Provide the (X, Y) coordinate of the cell's center where the given text is located.  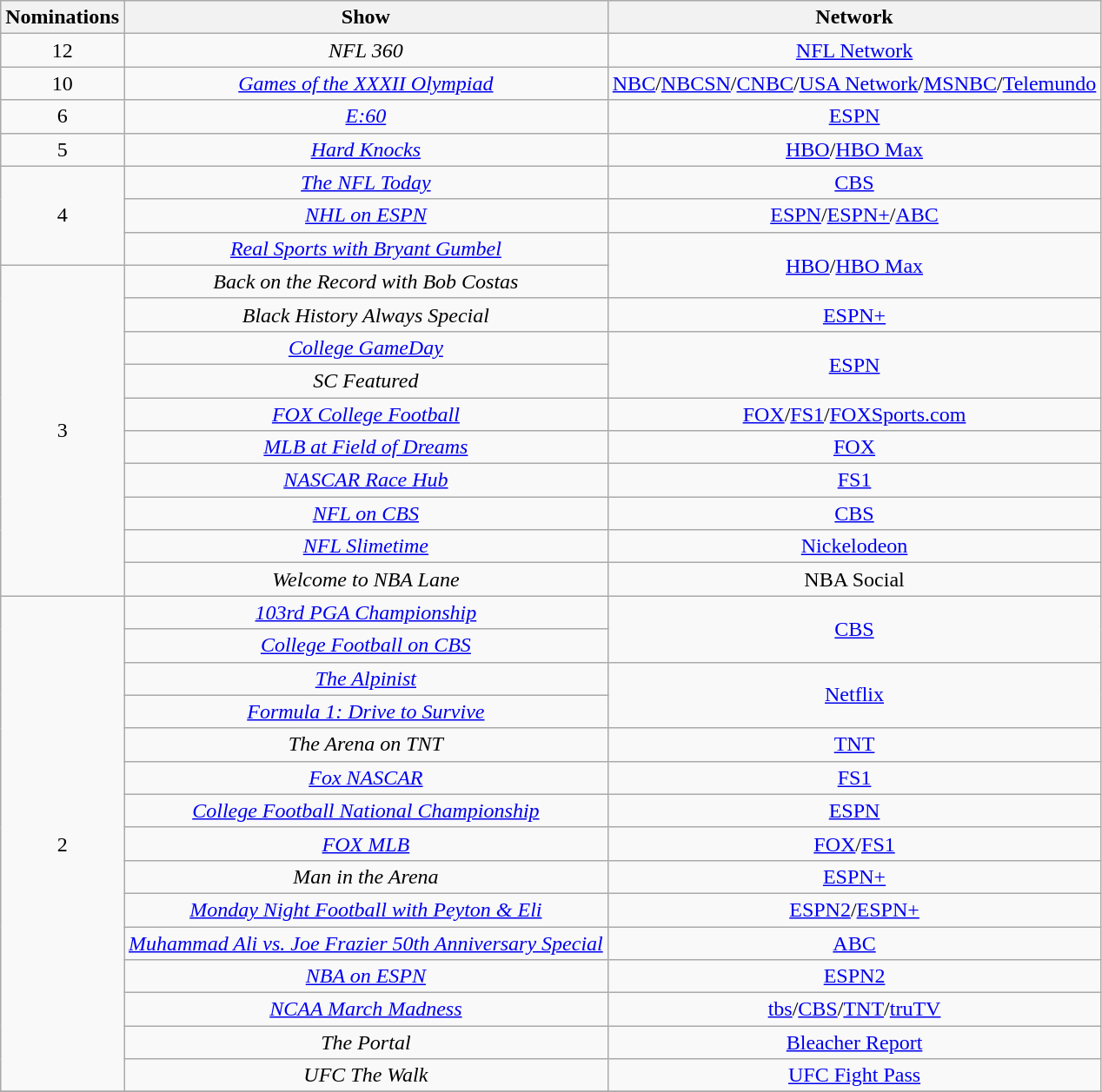
ESPN2/ESPN+ (854, 910)
NCAA March Madness (365, 1009)
Netflix (854, 695)
NFL Slimetime (365, 546)
College GameDay (365, 347)
NASCAR Race Hub (365, 480)
FOX College Football (365, 414)
ABC (854, 943)
Show (365, 17)
10 (63, 83)
Bleacher Report (854, 1042)
FOX/FS1 (854, 844)
Games of the XXXII Olympiad (365, 83)
College Football on CBS (365, 645)
Hard Knocks (365, 149)
Fox NASCAR (365, 778)
ESPN2 (854, 976)
NBC/NBCSN/CNBC/USA Network/MSNBC/Telemundo (854, 83)
Black History Always Special (365, 314)
FOX (854, 447)
NFL Network (854, 50)
UFC The Walk (365, 1075)
NHL on ESPN (365, 215)
Man in the Arena (365, 877)
SC Featured (365, 381)
NBA on ESPN (365, 976)
Nominations (63, 17)
4 (63, 215)
2 (63, 844)
The Arena on TNT (365, 745)
12 (63, 50)
tbs/CBS/TNT/truTV (854, 1009)
The NFL Today (365, 182)
Muhammad Ali vs. Joe Frazier 50th Anniversary Special (365, 943)
Back on the Record with Bob Costas (365, 281)
The Portal (365, 1042)
TNT (854, 745)
Real Sports with Bryant Gumbel (365, 248)
FOX MLB (365, 844)
Network (854, 17)
NBA Social (854, 579)
Formula 1: Drive to Survive (365, 711)
College Football National Championship (365, 811)
NFL on CBS (365, 513)
UFC Fight Pass (854, 1075)
3 (63, 431)
E:60 (365, 116)
5 (63, 149)
NFL 360 (365, 50)
The Alpinist (365, 678)
103rd PGA Championship (365, 612)
MLB at Field of Dreams (365, 447)
6 (63, 116)
FOX/FS1/FOXSports.com (854, 414)
Welcome to NBA Lane (365, 579)
ESPN/ESPN+/ABC (854, 215)
Monday Night Football with Peyton & Eli (365, 910)
Nickelodeon (854, 546)
